Detect which cell encompasses the target text, then output its (x, y) center coordinate. 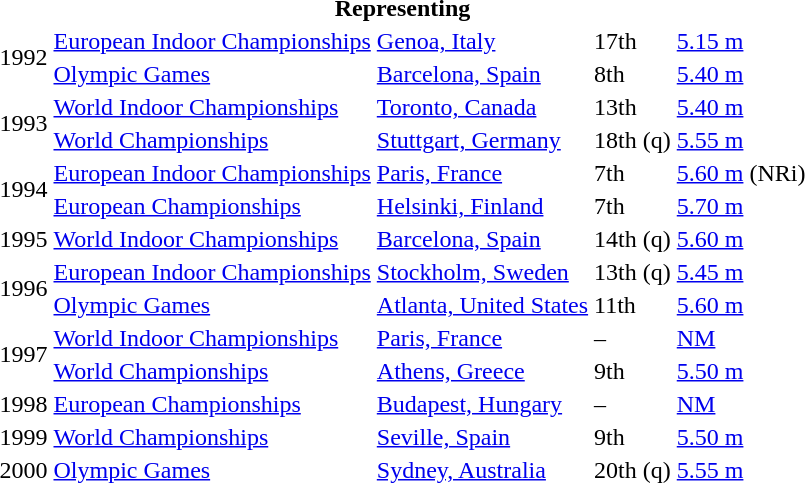
11th (633, 305)
Budapest, Hungary (482, 404)
Atlanta, United States (482, 305)
Genoa, Italy (482, 41)
14th (q) (633, 239)
17th (633, 41)
Seville, Spain (482, 437)
Stuttgart, Germany (482, 140)
13th (q) (633, 272)
Toronto, Canada (482, 107)
13th (633, 107)
8th (633, 74)
Helsinki, Finland (482, 206)
18th (q) (633, 140)
Athens, Greece (482, 371)
Stockholm, Sweden (482, 272)
